Find where the given text appears and provide that cell's center as (X, Y) coordinate. 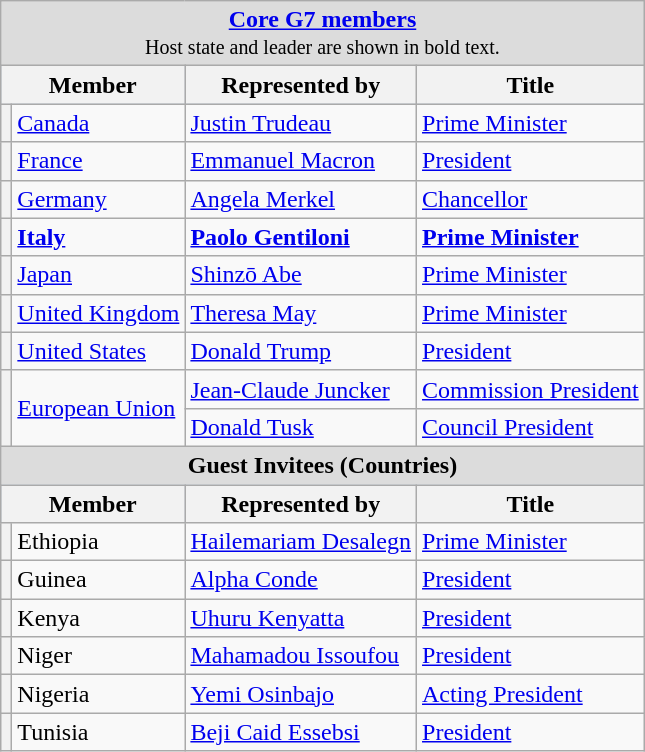
France (98, 161)
Guinea (98, 580)
Canada (98, 123)
Emmanuel Macron (301, 161)
Nigeria (98, 694)
Shinzō Abe (301, 275)
Tunisia (98, 732)
Jean-Claude Juncker (301, 389)
Chancellor (531, 199)
Alpha Conde (301, 580)
Niger (98, 656)
Italy (98, 237)
Theresa May (301, 313)
Donald Trump (301, 351)
Donald Tusk (301, 427)
Angela Merkel (301, 199)
Germany (98, 199)
Acting President (531, 694)
Guest Invitees (Countries) (323, 465)
Council President (531, 427)
Beji Caid Essebsi (301, 732)
United States (98, 351)
Kenya (98, 618)
Core G7 membersHost state and leader are shown in bold text. (323, 34)
Ethiopia (98, 542)
Uhuru Kenyatta (301, 618)
European Union (98, 408)
United Kingdom (98, 313)
Yemi Osinbajo (301, 694)
Hailemariam Desalegn (301, 542)
Paolo Gentiloni (301, 237)
Japan (98, 275)
Commission President (531, 389)
Mahamadou Issoufou (301, 656)
Justin Trudeau (301, 123)
